Provide the (X, Y) coordinate of the cell's center where the given text is located.  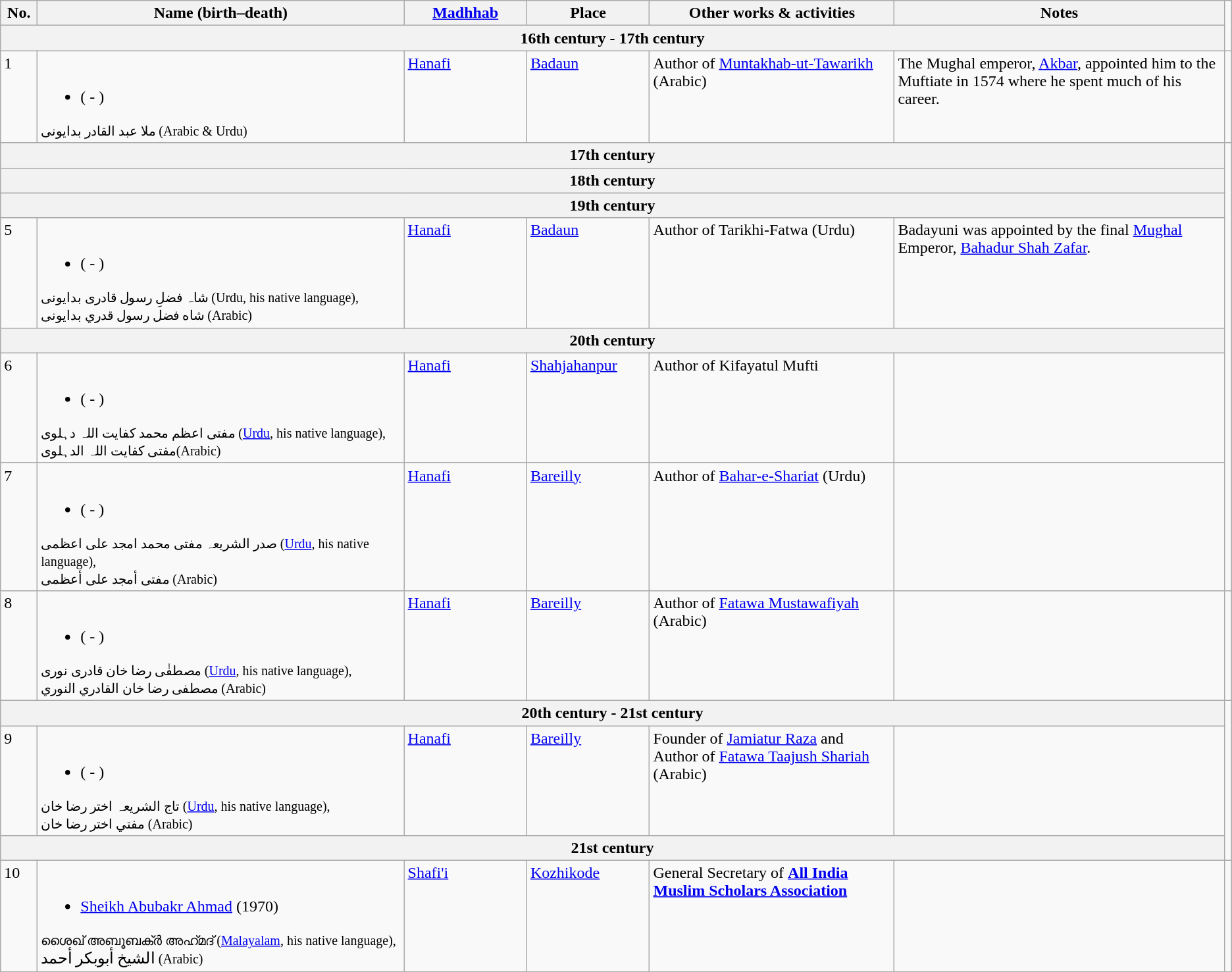
Other works & activities (772, 13)
Shahjahanpur (588, 408)
Badayuni was appointed by the final Mughal Emperor, Bahadur Shah Zafar. (1060, 272)
( - )ملا عبد القادر بدایونی (Arabic & Urdu) (221, 97)
( - )تاج الشریعہ اختر رضا خان (Urdu, his native language), مفتي اختر رضا خان (Arabic) (221, 780)
20th century (612, 340)
20th century - 21st century (612, 713)
21st century (612, 848)
Name (birth–death) (221, 13)
8 (19, 645)
5 (19, 272)
Place (588, 13)
Author of Muntakhab-ut-Tawarikh (Arabic) (772, 97)
10 (19, 916)
No. (19, 13)
6 (19, 408)
( - )صدر الشريعہ مفتى محمد امجد على اعظمى (Urdu, his native language), مفتى أمجد على أعظمى (Arabic) (221, 526)
The Mughal emperor, Akbar, appointed him to the Muftiate in 1574 where he spent much of his career. (1060, 97)
19th century (612, 205)
Sheikh Abubakr Ahmad (1970)ശൈഖ് അബൂബക്ർ അഹ്‌മദ്‌ (Malayalam, his native language), الشيخ أبوبكر أحمد (Arabic) (221, 916)
18th century (612, 180)
Founder of Jamiatur Raza and Author of Fatawa Taajush Shariah (Arabic) (772, 780)
1 (19, 97)
Author of Fatawa Mustawafiyah (Arabic) (772, 645)
7 (19, 526)
16th century - 17th century (612, 38)
( - )مفتی اعظم محمد کفایت اللہ دہلوی (Urdu, his native language), مفتی کفایت اللہ الدہلوی(Arabic) (221, 408)
Madhhab (465, 13)
Notes (1060, 13)
Author of Tarikhi-Fatwa (Urdu) (772, 272)
( - )مصطفٰی رضا خان قادری نوری (Urdu, his native language), مصطفى رضا خان القادري النوري (Arabic) (221, 645)
Kozhikode (588, 916)
Author of Kifayatul Mufti (772, 408)
Shafi'i (465, 916)
Author of Bahar-e-Shariat (Urdu) (772, 526)
9 (19, 780)
General Secretary of All India Muslim Scholars Association (772, 916)
17th century (612, 155)
( - )شاہ فضلِ رسول قادری بدایونی (Urdu, his native language), شاه فضل رسول قدري بدایونی (Arabic) (221, 272)
